Output the [X, Y] coordinate of the center of the cell containing the given text.  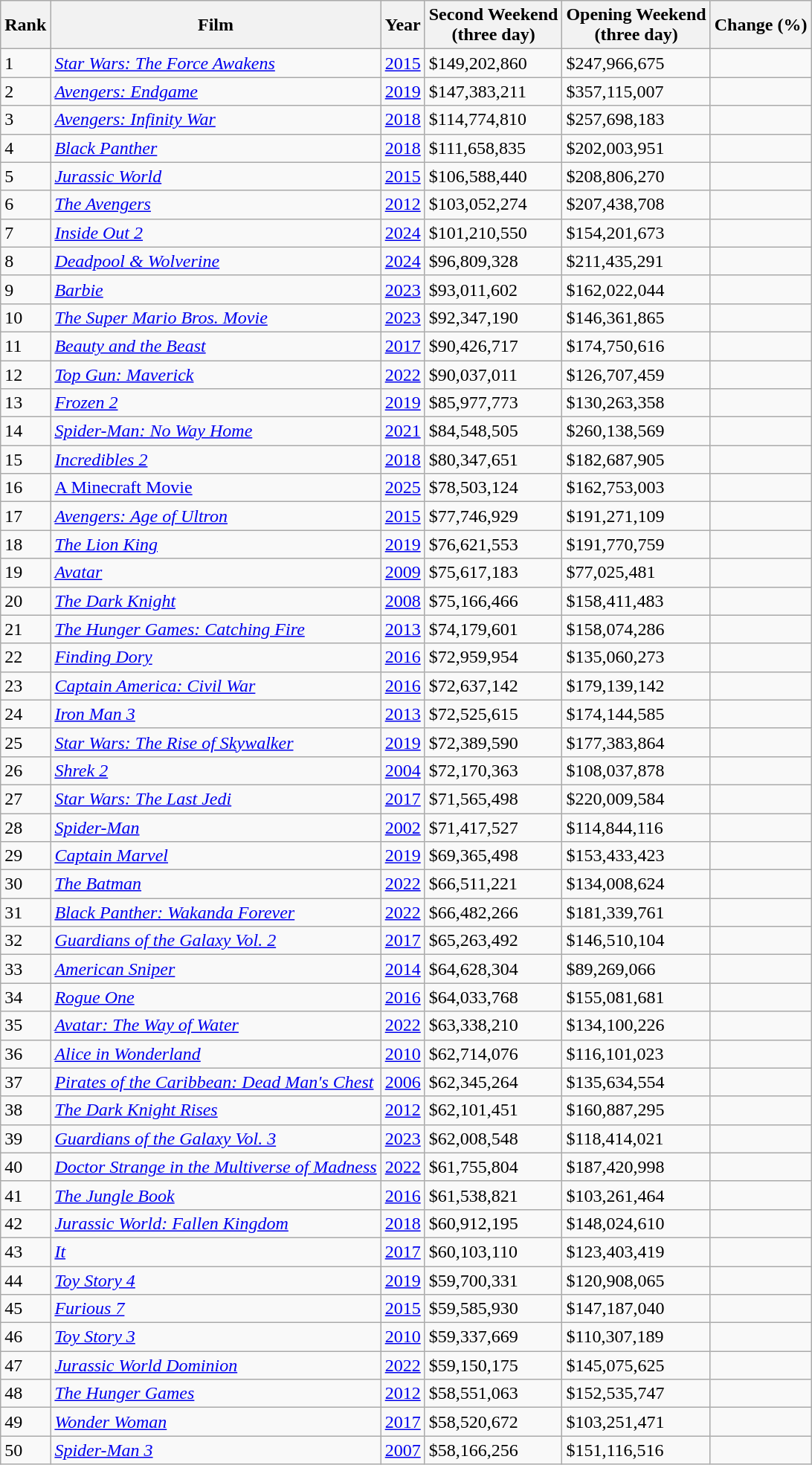
13 [25, 403]
Second Weekend(three day) [494, 25]
20 [25, 601]
$63,338,210 [494, 1025]
$191,271,109 [637, 516]
19 [25, 573]
Alice in Wonderland [216, 1054]
2008 [403, 601]
$76,621,553 [494, 544]
44 [25, 1280]
37 [25, 1082]
Black Panther [216, 148]
2025 [403, 488]
$92,347,190 [494, 318]
Opening Weekend(three day) [637, 25]
$147,383,211 [494, 91]
$78,503,124 [494, 488]
$118,414,021 [637, 1139]
18 [25, 544]
$148,024,610 [637, 1223]
$106,588,440 [494, 176]
Film [216, 25]
The Dark Knight [216, 601]
2014 [403, 969]
26 [25, 770]
$71,417,527 [494, 828]
Finding Dory [216, 657]
$72,637,142 [494, 686]
$135,060,273 [637, 657]
$110,307,189 [637, 1337]
$60,103,110 [494, 1252]
$114,774,810 [494, 120]
Star Wars: The Force Awakens [216, 63]
Top Gun: Maverick [216, 374]
48 [25, 1394]
$66,482,266 [494, 912]
Avengers: Age of Ultron [216, 516]
$72,525,615 [494, 714]
23 [25, 686]
$89,269,066 [637, 969]
$182,687,905 [637, 460]
$62,008,548 [494, 1139]
Star Wars: The Rise of Skywalker [216, 742]
The Hunger Games: Catching Fire [216, 629]
The Batman [216, 884]
9 [25, 289]
$72,170,363 [494, 770]
$62,714,076 [494, 1054]
$90,426,717 [494, 346]
$220,009,584 [637, 799]
$162,022,044 [637, 289]
50 [25, 1450]
$174,144,585 [637, 714]
Spider-Man 3 [216, 1450]
35 [25, 1025]
$260,138,569 [637, 431]
Pirates of the Caribbean: Dead Man's Chest [216, 1082]
43 [25, 1252]
$64,033,768 [494, 997]
$160,887,295 [637, 1110]
$116,101,023 [637, 1054]
$158,411,483 [637, 601]
The Avengers [216, 205]
$187,420,998 [637, 1167]
15 [25, 460]
$108,037,878 [637, 770]
$155,081,681 [637, 997]
Iron Man 3 [216, 714]
$59,337,669 [494, 1337]
$257,698,183 [637, 120]
$103,251,471 [637, 1422]
Beauty and the Beast [216, 346]
17 [25, 516]
The Lion King [216, 544]
$103,052,274 [494, 205]
$146,510,104 [637, 941]
$96,809,328 [494, 261]
$177,383,864 [637, 742]
$72,389,590 [494, 742]
36 [25, 1054]
$208,806,270 [637, 176]
Avengers: Infinity War [216, 120]
$126,707,459 [637, 374]
$120,908,065 [637, 1280]
Jurassic World [216, 176]
$75,166,466 [494, 601]
$202,003,951 [637, 148]
38 [25, 1110]
Captain Marvel [216, 856]
$123,403,419 [637, 1252]
$158,074,286 [637, 629]
$111,658,835 [494, 148]
$85,977,773 [494, 403]
$62,345,264 [494, 1082]
Guardians of the Galaxy Vol. 3 [216, 1139]
$64,628,304 [494, 969]
$153,433,423 [637, 856]
$162,753,003 [637, 488]
$114,844,116 [637, 828]
Shrek 2 [216, 770]
$69,365,498 [494, 856]
Furious 7 [216, 1309]
39 [25, 1139]
Black Panther: Wakanda Forever [216, 912]
14 [25, 431]
2 [25, 91]
$147,187,040 [637, 1309]
$146,361,865 [637, 318]
2007 [403, 1450]
$72,959,954 [494, 657]
4 [25, 148]
$134,100,226 [637, 1025]
8 [25, 261]
$174,750,616 [637, 346]
42 [25, 1223]
33 [25, 969]
Avatar [216, 573]
Toy Story 4 [216, 1280]
$154,201,673 [637, 233]
American Sniper [216, 969]
$66,511,221 [494, 884]
$80,347,651 [494, 460]
$103,261,464 [637, 1195]
Change (%) [761, 25]
28 [25, 828]
Frozen 2 [216, 403]
$247,966,675 [637, 63]
16 [25, 488]
$90,037,011 [494, 374]
Jurassic World: Fallen Kingdom [216, 1223]
11 [25, 346]
$130,263,358 [637, 403]
Toy Story 3 [216, 1337]
29 [25, 856]
$58,166,256 [494, 1450]
$58,520,672 [494, 1422]
30 [25, 884]
$145,075,625 [637, 1365]
$59,700,331 [494, 1280]
$151,116,516 [637, 1450]
Captain America: Civil War [216, 686]
41 [25, 1195]
21 [25, 629]
7 [25, 233]
40 [25, 1167]
Jurassic World Dominion [216, 1365]
$191,770,759 [637, 544]
Wonder Woman [216, 1422]
34 [25, 997]
$152,535,747 [637, 1394]
A Minecraft Movie [216, 488]
$211,435,291 [637, 261]
$101,210,550 [494, 233]
$181,339,761 [637, 912]
12 [25, 374]
27 [25, 799]
$61,538,821 [494, 1195]
2004 [403, 770]
46 [25, 1337]
47 [25, 1365]
$74,179,601 [494, 629]
$77,025,481 [637, 573]
$58,551,063 [494, 1394]
Avatar: The Way of Water [216, 1025]
$61,755,804 [494, 1167]
$179,139,142 [637, 686]
6 [25, 205]
$77,746,929 [494, 516]
$75,617,183 [494, 573]
22 [25, 657]
32 [25, 941]
$71,565,498 [494, 799]
Inside Out 2 [216, 233]
Doctor Strange in the Multiverse of Madness [216, 1167]
2006 [403, 1082]
Barbie [216, 289]
2009 [403, 573]
Deadpool & Wolverine [216, 261]
The Hunger Games [216, 1394]
$62,101,451 [494, 1110]
31 [25, 912]
25 [25, 742]
2002 [403, 828]
3 [25, 120]
1 [25, 63]
Rogue One [216, 997]
Incredibles 2 [216, 460]
2021 [403, 431]
The Dark Knight Rises [216, 1110]
The Super Mario Bros. Movie [216, 318]
$357,115,007 [637, 91]
Spider-Man: No Way Home [216, 431]
$59,585,930 [494, 1309]
$135,634,554 [637, 1082]
Star Wars: The Last Jedi [216, 799]
5 [25, 176]
$93,011,602 [494, 289]
$84,548,505 [494, 431]
24 [25, 714]
$59,150,175 [494, 1365]
10 [25, 318]
Guardians of the Galaxy Vol. 2 [216, 941]
Year [403, 25]
$149,202,860 [494, 63]
$207,438,708 [637, 205]
Avengers: Endgame [216, 91]
$60,912,195 [494, 1223]
49 [25, 1422]
45 [25, 1309]
Rank [25, 25]
$134,008,624 [637, 884]
It [216, 1252]
The Jungle Book [216, 1195]
$65,263,492 [494, 941]
Spider-Man [216, 828]
